Find where the given text appears and provide that cell's center as (x, y) coordinate. 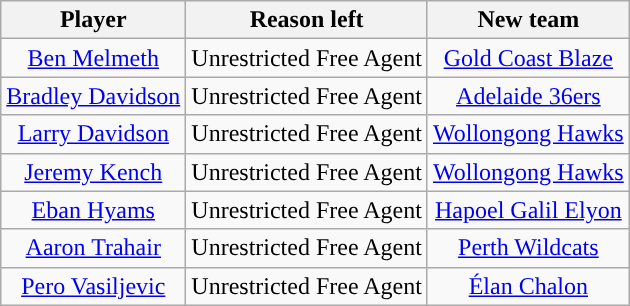
Player (94, 20)
Jeremy Kench (94, 172)
Larry Davidson (94, 134)
Aaron Trahair (94, 248)
Ben Melmeth (94, 58)
Perth Wildcats (528, 248)
Hapoel Galil Elyon (528, 210)
Eban Hyams (94, 210)
Bradley Davidson (94, 96)
Élan Chalon (528, 286)
Pero Vasiljevic (94, 286)
Reason left (307, 20)
Adelaide 36ers (528, 96)
New team (528, 20)
Gold Coast Blaze (528, 58)
